From the cell containing the given text, extract its center point as (x, y) coordinate. 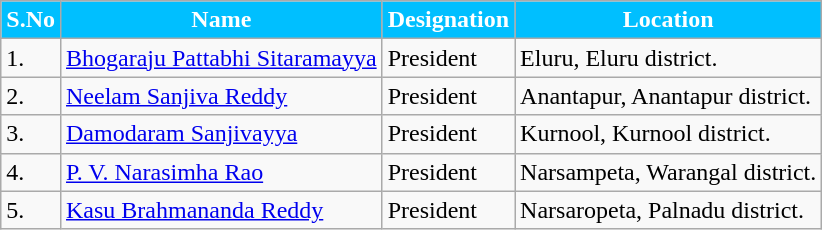
2. (31, 96)
Damodaram Sanjivayya (221, 134)
Narsaropeta, Palnadu district. (668, 210)
3. (31, 134)
1. (31, 58)
Bhogaraju Pattabhi Sitaramayya (221, 58)
Anantapur, Anantapur district. (668, 96)
Narsampeta, Warangal district. (668, 172)
Designation (448, 20)
4. (31, 172)
Kurnool, Kurnool district. (668, 134)
Location (668, 20)
S.No (31, 20)
Eluru, Eluru district. (668, 58)
5. (31, 210)
P. V. Narasimha Rao (221, 172)
Name (221, 20)
Kasu Brahmananda Reddy (221, 210)
Neelam Sanjiva Reddy (221, 96)
